For the text-containing cell, return its midpoint in (X, Y) coordinate format. 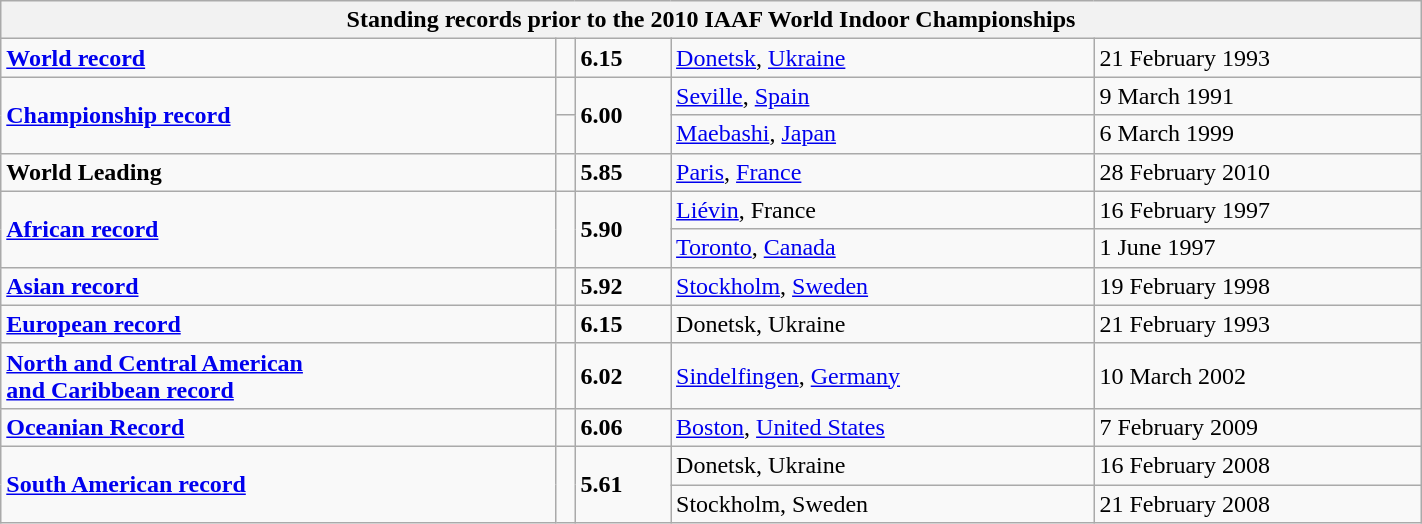
Asian record (278, 286)
Championship record (278, 115)
7 February 2009 (1258, 427)
Maebashi, Japan (882, 134)
Toronto, Canada (882, 248)
Paris, France (882, 172)
6.02 (623, 376)
21 February 2008 (1258, 503)
9 March 1991 (1258, 96)
6 March 1999 (1258, 134)
19 February 1998 (1258, 286)
Boston, United States (882, 427)
5.85 (623, 172)
10 March 2002 (1258, 376)
5.92 (623, 286)
6.06 (623, 427)
5.90 (623, 229)
World record (278, 58)
Oceanian Record (278, 427)
28 February 2010 (1258, 172)
World Leading (278, 172)
16 February 2008 (1258, 465)
European record (278, 324)
North and Central American and Caribbean record (278, 376)
Standing records prior to the 2010 IAAF World Indoor Championships (711, 20)
Sindelfingen, Germany (882, 376)
6.00 (623, 115)
African record (278, 229)
Liévin, France (882, 210)
5.61 (623, 484)
South American record (278, 484)
1 June 1997 (1258, 248)
16 February 1997 (1258, 210)
Seville, Spain (882, 96)
